Capture the cell that displays the provided text and extract its [X, Y] central coordinate. 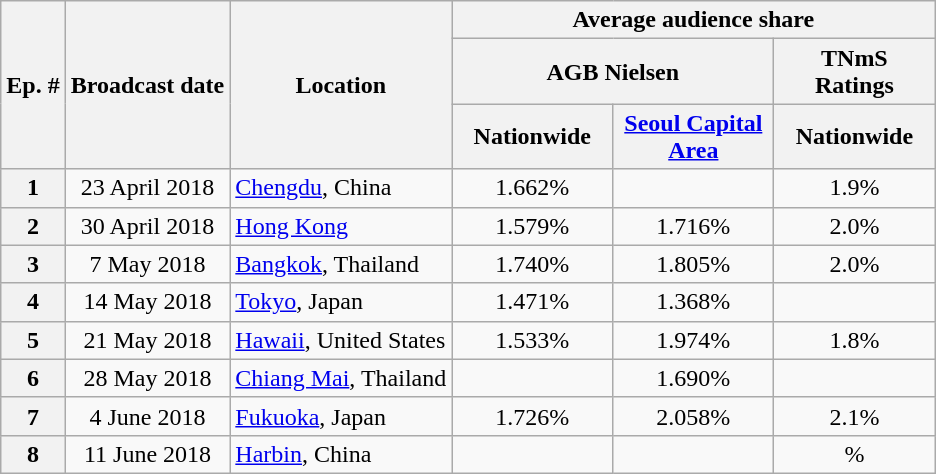
14 May 2018 [148, 302]
1 [33, 188]
Broadcast date [148, 85]
Ep. # [33, 85]
1.8% [854, 340]
1.533% [532, 340]
Hawaii, United States [341, 340]
30 April 2018 [148, 226]
2 [33, 226]
1.690% [694, 378]
1.471% [532, 302]
8 [33, 454]
11 June 2018 [148, 454]
Average audience share [694, 20]
28 May 2018 [148, 378]
Fukuoka, Japan [341, 416]
Chiang Mai, Thailand [341, 378]
21 May 2018 [148, 340]
Tokyo, Japan [341, 302]
2.1% [854, 416]
1.726% [532, 416]
Bangkok, Thailand [341, 264]
AGB Nielsen [613, 72]
1.9% [854, 188]
3 [33, 264]
TNmS Ratings [854, 72]
23 April 2018 [148, 188]
Chengdu, China [341, 188]
7 [33, 416]
1.805% [694, 264]
4 [33, 302]
% [854, 454]
6 [33, 378]
Location [341, 85]
1.368% [694, 302]
7 May 2018 [148, 264]
Hong Kong [341, 226]
Harbin, China [341, 454]
1.579% [532, 226]
4 June 2018 [148, 416]
2.058% [694, 416]
1.662% [532, 188]
5 [33, 340]
1.974% [694, 340]
Seoul Capital Area [694, 136]
1.716% [694, 226]
1.740% [532, 264]
